Search for the cell housing the specified text and yield its [X, Y] center coordinate. 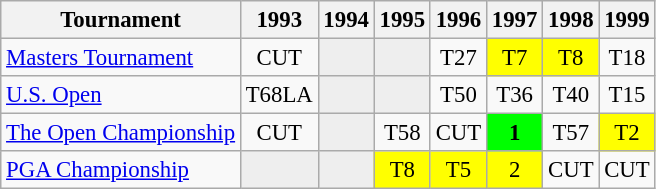
1993 [279, 20]
T2 [627, 133]
T68LA [279, 95]
1998 [571, 20]
T50 [458, 95]
1999 [627, 20]
T40 [571, 95]
T18 [627, 58]
1997 [515, 20]
T27 [458, 58]
T5 [458, 170]
1 [515, 133]
Masters Tournament [121, 58]
T7 [515, 58]
PGA Championship [121, 170]
T57 [571, 133]
1994 [346, 20]
U.S. Open [121, 95]
1996 [458, 20]
T36 [515, 95]
The Open Championship [121, 133]
1995 [402, 20]
2 [515, 170]
Tournament [121, 20]
T15 [627, 95]
T58 [402, 133]
